Scan for the cell matching the given text and deliver its (x, y) coordinate at center. 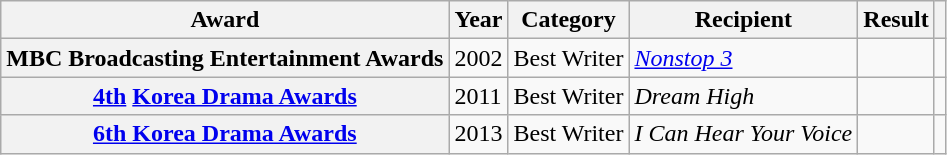
MBC Broadcasting Entertainment Awards (225, 58)
Recipient (744, 20)
Nonstop 3 (744, 58)
Category (568, 20)
4th Korea Drama Awards (225, 96)
2013 (478, 134)
I Can Hear Your Voice (744, 134)
2011 (478, 96)
6th Korea Drama Awards (225, 134)
Dream High (744, 96)
2002 (478, 58)
Award (225, 20)
Year (478, 20)
Result (896, 20)
